Return [X, Y] of the center of cell containing provided text 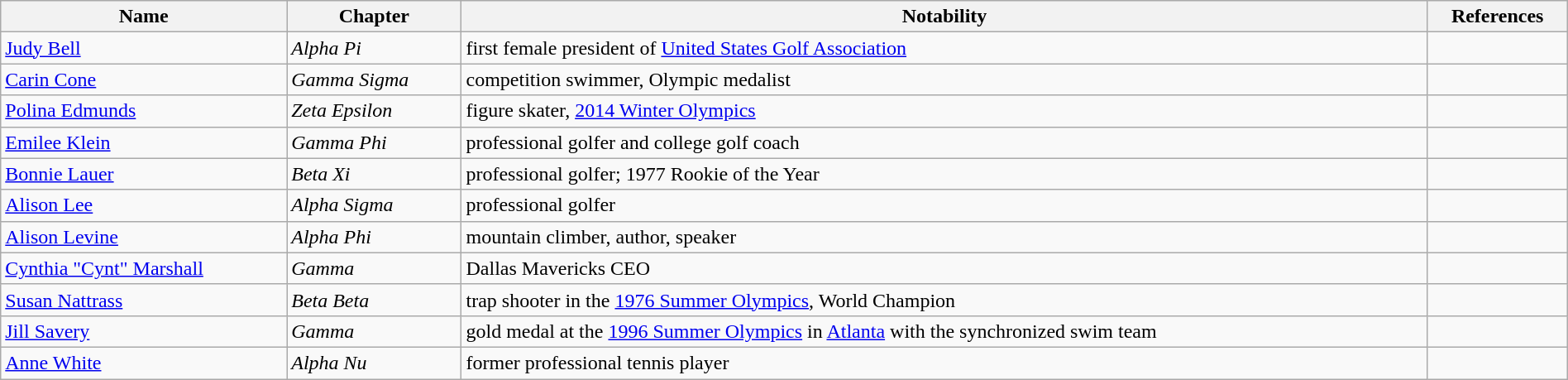
professional golfer; 1977 Rookie of the Year [944, 174]
Judy Bell [144, 48]
Alpha Nu [374, 363]
Anne White [144, 363]
Alpha Phi [374, 237]
References [1497, 17]
trap shooter in the 1976 Summer Olympics, World Champion [944, 300]
competition swimmer, Olympic medalist [944, 79]
Jill Savery [144, 331]
professional golfer and college golf coach [944, 142]
Bonnie Lauer [144, 174]
gold medal at the 1996 Summer Olympics in Atlanta with the synchronized swim team [944, 331]
Alpha Sigma [374, 205]
mountain climber, author, speaker [944, 237]
Zeta Epsilon [374, 111]
Cynthia "Cynt" Marshall [144, 268]
former professional tennis player [944, 363]
first female president of United States Golf Association [944, 48]
Notability [944, 17]
Alison Lee [144, 205]
Alpha Pi [374, 48]
Beta Beta [374, 300]
Chapter [374, 17]
Gamma Sigma [374, 79]
Gamma Phi [374, 142]
Susan Nattrass [144, 300]
Polina Edmunds [144, 111]
Name [144, 17]
Dallas Mavericks CEO [944, 268]
Alison Levine [144, 237]
Carin Cone [144, 79]
Emilee Klein [144, 142]
figure skater, 2014 Winter Olympics [944, 111]
Beta Xi [374, 174]
professional golfer [944, 205]
